Pinpoint the cell where the given text exists, returning its [x, y] midpoint coordinate. 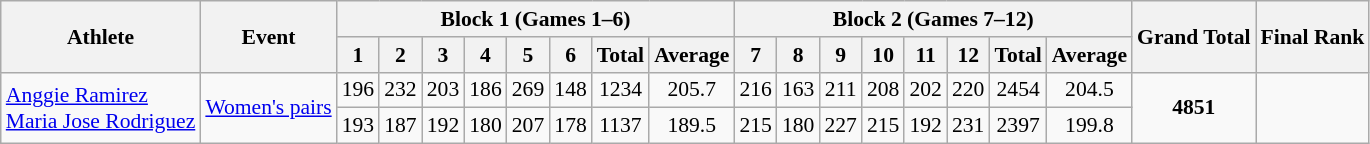
Grand Total [1194, 36]
2397 [1018, 126]
163 [798, 90]
216 [756, 90]
1137 [620, 126]
10 [884, 55]
193 [358, 126]
189.5 [692, 126]
11 [926, 55]
1 [358, 55]
6 [570, 55]
207 [528, 126]
Athlete [101, 36]
178 [570, 126]
220 [968, 90]
Block 1 (Games 1–6) [536, 19]
1234 [620, 90]
Block 2 (Games 7–12) [933, 19]
202 [926, 90]
Anggie Ramirez Maria Jose Rodriguez [101, 108]
204.5 [1090, 90]
2 [400, 55]
196 [358, 90]
5 [528, 55]
232 [400, 90]
Final Rank [1313, 36]
203 [444, 90]
186 [486, 90]
187 [400, 126]
7 [756, 55]
199.8 [1090, 126]
211 [840, 90]
Event [268, 36]
227 [840, 126]
9 [840, 55]
148 [570, 90]
269 [528, 90]
4851 [1194, 108]
3 [444, 55]
12 [968, 55]
4 [486, 55]
2454 [1018, 90]
231 [968, 126]
8 [798, 55]
205.7 [692, 90]
Women's pairs [268, 108]
208 [884, 90]
